Pinpoint the cell where the given text exists, returning its (x, y) midpoint coordinate. 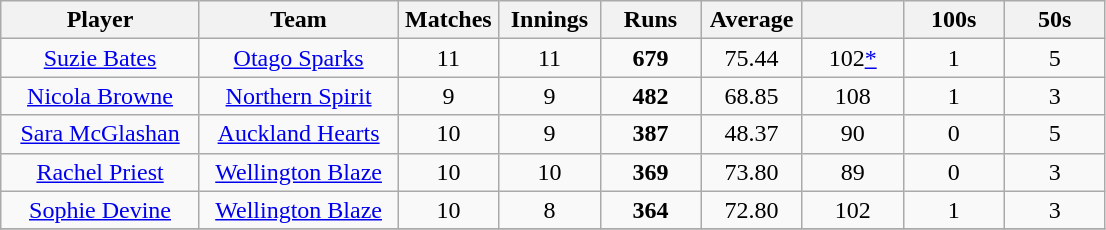
75.44 (752, 58)
Northern Spirit (298, 96)
482 (650, 96)
Nicola Browne (100, 96)
Sophie Devine (100, 210)
108 (852, 96)
73.80 (752, 172)
387 (650, 134)
Matches (448, 20)
Player (100, 20)
364 (650, 210)
8 (550, 210)
Sara McGlashan (100, 134)
89 (852, 172)
102 (852, 210)
Innings (550, 20)
50s (1054, 20)
48.37 (752, 134)
68.85 (752, 96)
Rachel Priest (100, 172)
Auckland Hearts (298, 134)
Otago Sparks (298, 58)
72.80 (752, 210)
90 (852, 134)
100s (954, 20)
Suzie Bates (100, 58)
Average (752, 20)
Runs (650, 20)
102* (852, 58)
Team (298, 20)
679 (650, 58)
369 (650, 172)
